Determine the (x, y) coordinate at the center of the cell enclosing the given text.  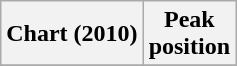
Chart (2010) (72, 34)
Peakposition (189, 34)
